Detect which cell encompasses the target text, then output its [x, y] center coordinate. 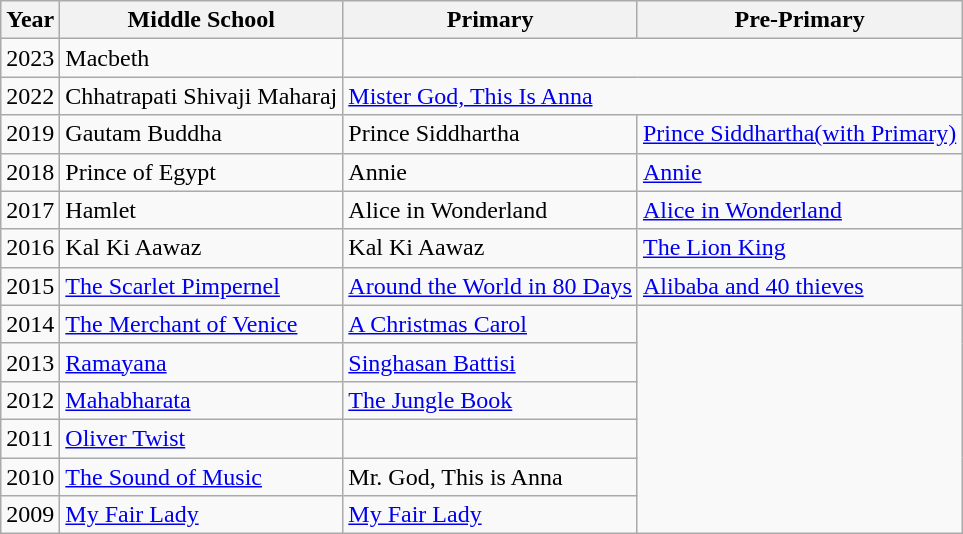
A Christmas Carol [490, 324]
Hamlet [202, 210]
2014 [30, 324]
2013 [30, 362]
Prince of Egypt [202, 172]
Macbeth [202, 58]
2022 [30, 96]
The Sound of Music [202, 477]
Middle School [202, 20]
2018 [30, 172]
Prince Siddhartha(with Primary) [799, 134]
Gautam Buddha [202, 134]
Around the World in 80 Days [490, 286]
2010 [30, 477]
2017 [30, 210]
2009 [30, 515]
Primary [490, 20]
2019 [30, 134]
The Merchant of Venice [202, 324]
2015 [30, 286]
The Scarlet Pimpernel [202, 286]
Pre-Primary [799, 20]
Mister God, This Is Anna [652, 96]
Mahabharata [202, 400]
The Jungle Book [490, 400]
Ramayana [202, 362]
Singhasan Battisi [490, 362]
2023 [30, 58]
2016 [30, 248]
Year [30, 20]
The Lion King [799, 248]
Alibaba and 40 thieves [799, 286]
2011 [30, 438]
Oliver Twist [202, 438]
Chhatrapati Shivaji Maharaj [202, 96]
Prince Siddhartha [490, 134]
2012 [30, 400]
Mr. God, This is Anna [490, 477]
